Search for the cell housing the specified text and yield its (x, y) center coordinate. 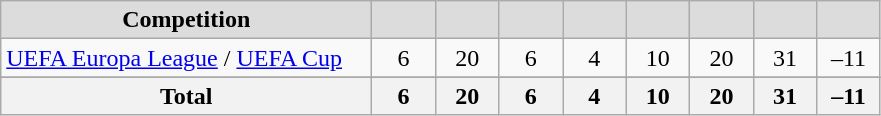
UEFA Europa League / UEFA Cup (186, 58)
Total (186, 96)
Competition (186, 20)
